Return [x, y] of the center of cell containing provided text 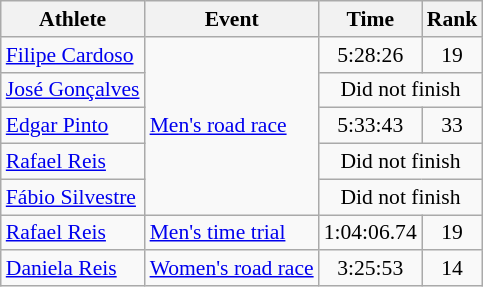
Men's time trial [232, 233]
José Gonçalves [73, 90]
5:33:43 [370, 126]
Filipe Cardoso [73, 55]
Rank [452, 19]
33 [452, 126]
14 [452, 269]
Athlete [73, 19]
Fábio Silvestre [73, 197]
Time [370, 19]
Daniela Reis [73, 269]
1:04:06.74 [370, 233]
Edgar Pinto [73, 126]
Women's road race [232, 269]
Men's road race [232, 126]
Event [232, 19]
5:28:26 [370, 55]
3:25:53 [370, 269]
